Search for the cell housing the specified text and yield its [x, y] center coordinate. 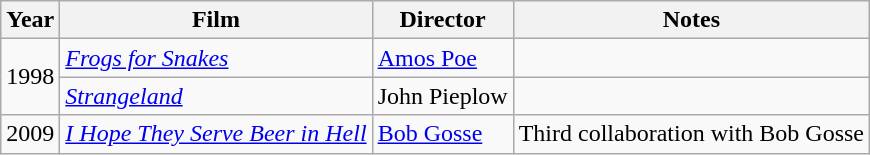
John Pieplow [442, 96]
Year [30, 20]
Amos Poe [442, 58]
Director [442, 20]
Strangeland [216, 96]
Third collaboration with Bob Gosse [691, 134]
1998 [30, 77]
Frogs for Snakes [216, 58]
I Hope They Serve Beer in Hell [216, 134]
Notes [691, 20]
Film [216, 20]
2009 [30, 134]
Bob Gosse [442, 134]
